Determine the (X, Y) coordinate at the center of the cell enclosing the given text.  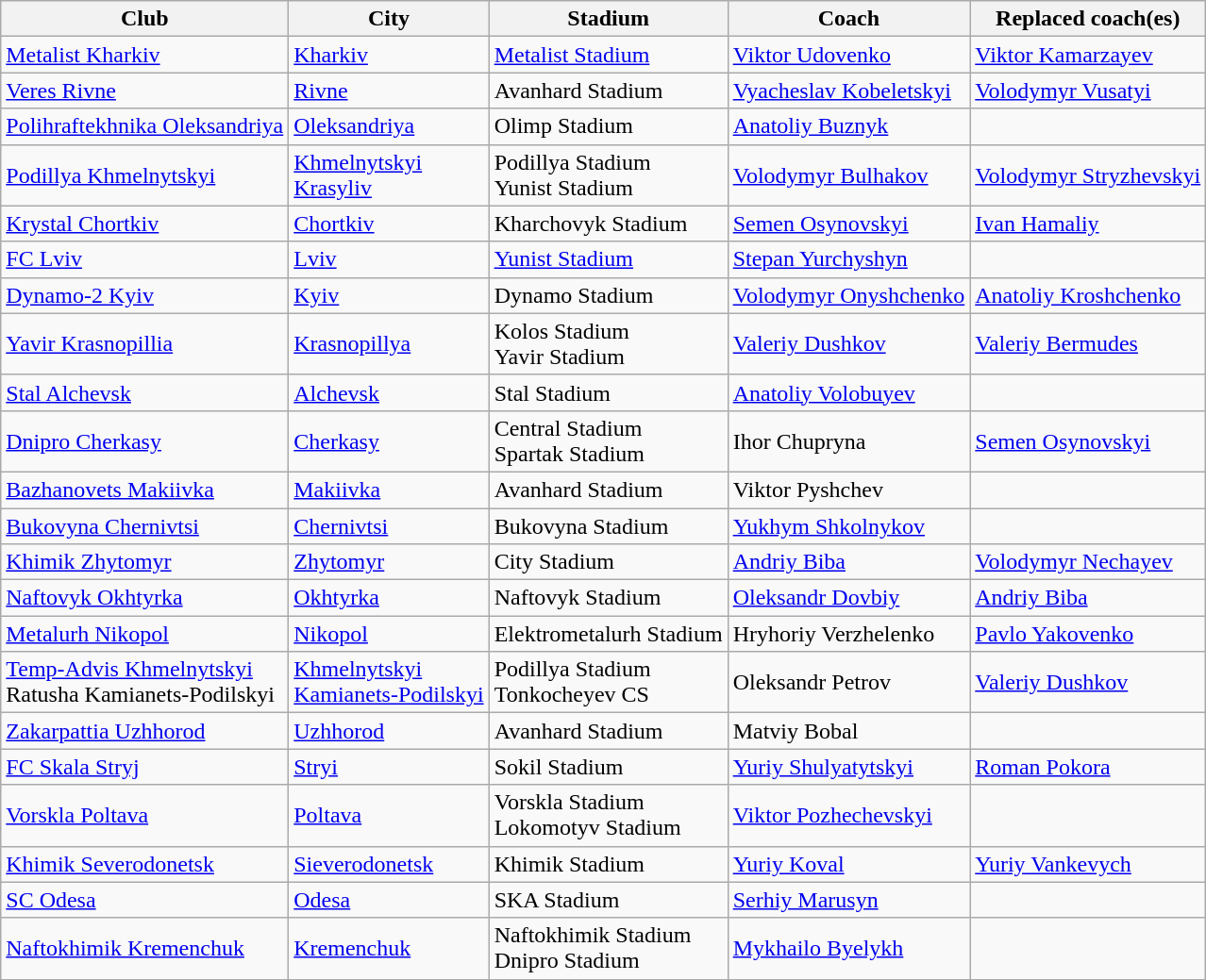
Krasnopillya (389, 343)
Vorskla StadiumLokomotyv Stadium (608, 815)
Odesa (389, 900)
Dynamo Stadium (608, 295)
Anatoliy Volobuyev (849, 392)
Bukovyna Chernivtsi (145, 525)
Ihor Chupryna (849, 441)
Kharkiv (389, 55)
Yunist Stadium (608, 259)
Volodymyr Onyshchenko (849, 295)
Veres Rivne (145, 91)
Sieverodonetsk (389, 864)
Naftovyk Okhtyrka (145, 598)
Metalist Kharkiv (145, 55)
Khimik Stadium (608, 864)
Anatoliy Kroshchenko (1088, 295)
Replaced coach(es) (1088, 19)
Coach (849, 19)
Yavir Krasnopillia (145, 343)
Alchevsk (389, 392)
Naftokhimik Kremenchuk (145, 949)
Naftovyk Stadium (608, 598)
SKA Stadium (608, 900)
Viktor Pozhechevskyi (849, 815)
SC Odesa (145, 900)
Yuriy Vankevych (1088, 864)
Valeriy Bermudes (1088, 343)
Stal Stadium (608, 392)
Volodymyr Stryzhevskyi (1088, 175)
Stal Alchevsk (145, 392)
City Stadium (608, 562)
Cherkasy (389, 441)
Kolos StadiumYavir Stadium (608, 343)
Temp-Advis KhmelnytskyiRatusha Kamianets-Podilskyi (145, 683)
Zakarpattia Uzhhorod (145, 731)
Stryi (389, 767)
Viktor Udovenko (849, 55)
FC Lviv (145, 259)
Elektrometalurh Stadium (608, 634)
Metalist Stadium (608, 55)
Polihraftekhnika Oleksandriya (145, 126)
KhmelnytskyiKrasyliv (389, 175)
Olimp Stadium (608, 126)
Serhiy Marusyn (849, 900)
Metalurh Nikopol (145, 634)
Bukovyna Stadium (608, 525)
Podillya StadiumYunist Stadium (608, 175)
Roman Pokora (1088, 767)
Central StadiumSpartak Stadium (608, 441)
Ivan Hamaliy (1088, 224)
Volodymyr Bulhakov (849, 175)
Podillya Khmelnytskyi (145, 175)
Okhtyrka (389, 598)
Volodymyr Nechayev (1088, 562)
Volodymyr Vusatyi (1088, 91)
Krystal Chortkiv (145, 224)
Matviy Bobal (849, 731)
Dnipro Cherkasy (145, 441)
Uzhhorod (389, 731)
Khimik Zhytomyr (145, 562)
KhmelnytskyiKamianets-Podilskyi (389, 683)
Khimik Severodonetsk (145, 864)
Vorskla Poltava (145, 815)
Oleksandr Petrov (849, 683)
Vyacheslav Kobeletskyi (849, 91)
Chortkiv (389, 224)
Pavlo Yakovenko (1088, 634)
Kremenchuk (389, 949)
Chernivtsi (389, 525)
Rivne (389, 91)
Yukhym Shkolnykov (849, 525)
Nikopol (389, 634)
Dynamo-2 Kyiv (145, 295)
Stadium (608, 19)
Viktor Pyshchev (849, 490)
Club (145, 19)
Stepan Yurchyshyn (849, 259)
Hryhoriy Verzhelenko (849, 634)
Makiivka (389, 490)
Poltava (389, 815)
Kharchovyk Stadium (608, 224)
Yuriy Shulyatytskyi (849, 767)
Yuriy Koval (849, 864)
Viktor Kamarzayev (1088, 55)
Oleksandr Dovbiy (849, 598)
City (389, 19)
Lviv (389, 259)
Anatoliy Buznyk (849, 126)
FC Skala Stryj (145, 767)
Podillya StadiumTonkocheyev CS (608, 683)
Zhytomyr (389, 562)
Kyiv (389, 295)
Mykhailo Byelykh (849, 949)
Naftokhimik StadiumDnipro Stadium (608, 949)
Sokil Stadium (608, 767)
Oleksandriya (389, 126)
Bazhanovets Makiivka (145, 490)
